Scan for the cell matching the given text and deliver its (x, y) coordinate at center. 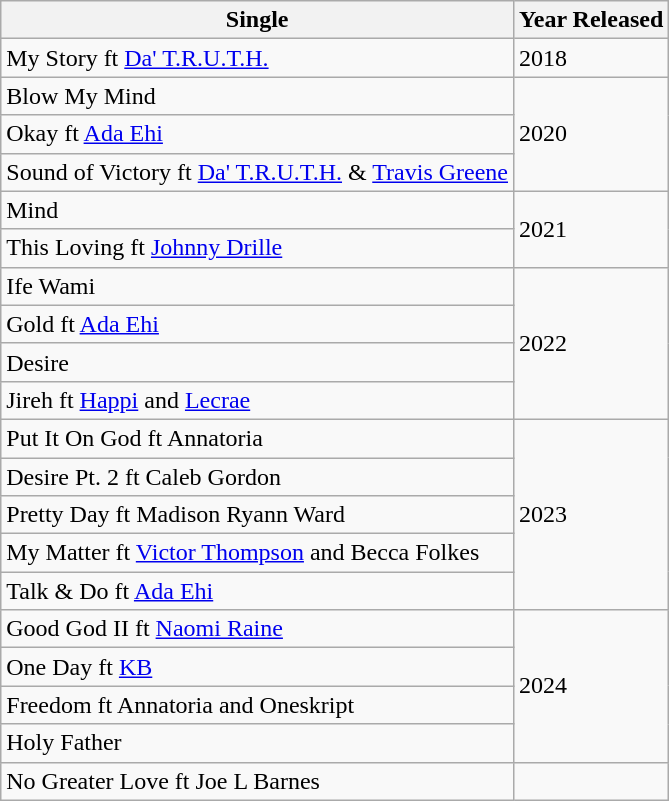
Good God II ft Naomi Raine (258, 629)
No Greater Love ft Joe L Barnes (258, 781)
Blow My Mind (258, 96)
Desire Pt. 2 ft Caleb Gordon (258, 477)
Put It On God ft Annatoria (258, 438)
Gold ft Ada Ehi (258, 324)
Sound of Victory ft Da' T.R.U.T.H. & Travis Greene (258, 172)
Year Released (592, 20)
2021 (592, 229)
This Loving ft Johnny Drille (258, 248)
2022 (592, 343)
Ife Wami (258, 286)
Freedom ft Annatoria and Oneskript (258, 705)
My Matter ft Victor Thompson and Becca Folkes (258, 553)
My Story ft Da' T.R.U.T.H. (258, 58)
Okay ft Ada Ehi (258, 134)
One Day ft KB (258, 667)
Pretty Day ft Madison Ryann Ward (258, 515)
Mind (258, 210)
Jireh ft Happi and Lecrae (258, 400)
2024 (592, 686)
2018 (592, 58)
Desire (258, 362)
Single (258, 20)
2023 (592, 514)
Talk & Do ft Ada Ehi (258, 591)
Holy Father (258, 743)
2020 (592, 134)
